Search for the cell housing the specified text and yield its [x, y] center coordinate. 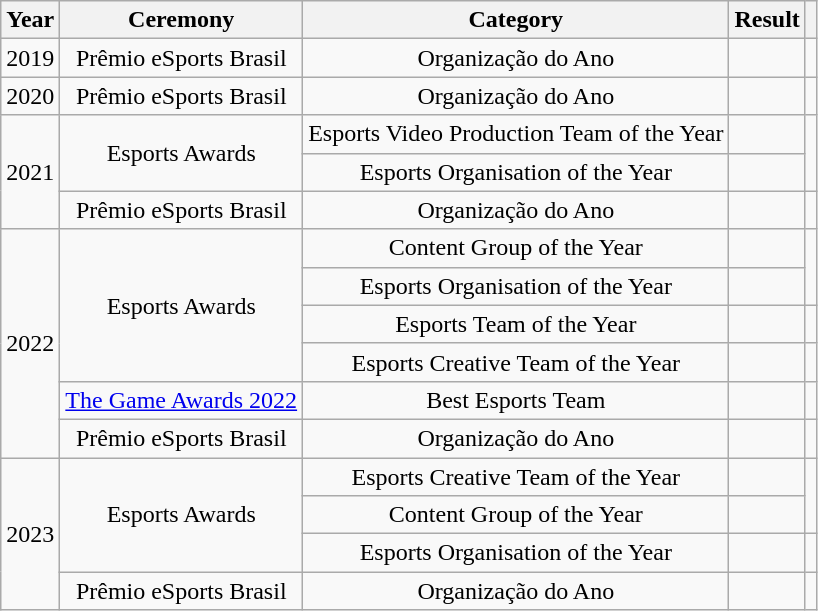
2020 [30, 96]
Esports Video Production Team of the Year [516, 134]
Esports Team of the Year [516, 324]
Result [767, 20]
Best Esports Team [516, 400]
2023 [30, 534]
2022 [30, 343]
Category [516, 20]
Year [30, 20]
2019 [30, 58]
The Game Awards 2022 [182, 400]
2021 [30, 172]
Ceremony [182, 20]
